Return [x, y] of the center of cell containing provided text 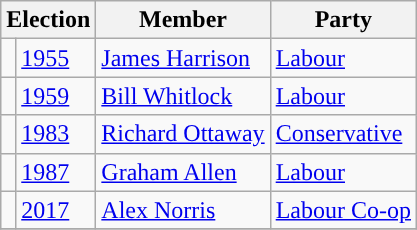
Labour Co-op [343, 210]
Alex Norris [183, 210]
Party [343, 20]
Member [183, 20]
Richard Ottaway [183, 134]
2017 [56, 210]
1983 [56, 134]
James Harrison [183, 58]
Bill Whitlock [183, 96]
Conservative [343, 134]
1987 [56, 172]
1955 [56, 58]
Graham Allen [183, 172]
1959 [56, 96]
Election [48, 20]
